Output the (x, y) coordinate of the center of the cell containing the given text.  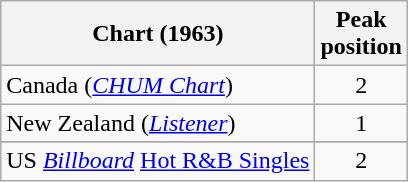
1 (361, 123)
Chart (1963) (158, 34)
New Zealand (Listener) (158, 123)
Canada (CHUM Chart) (158, 85)
Peakposition (361, 34)
US Billboard Hot R&B Singles (158, 161)
